For the text-containing cell, return its midpoint in (x, y) coordinate format. 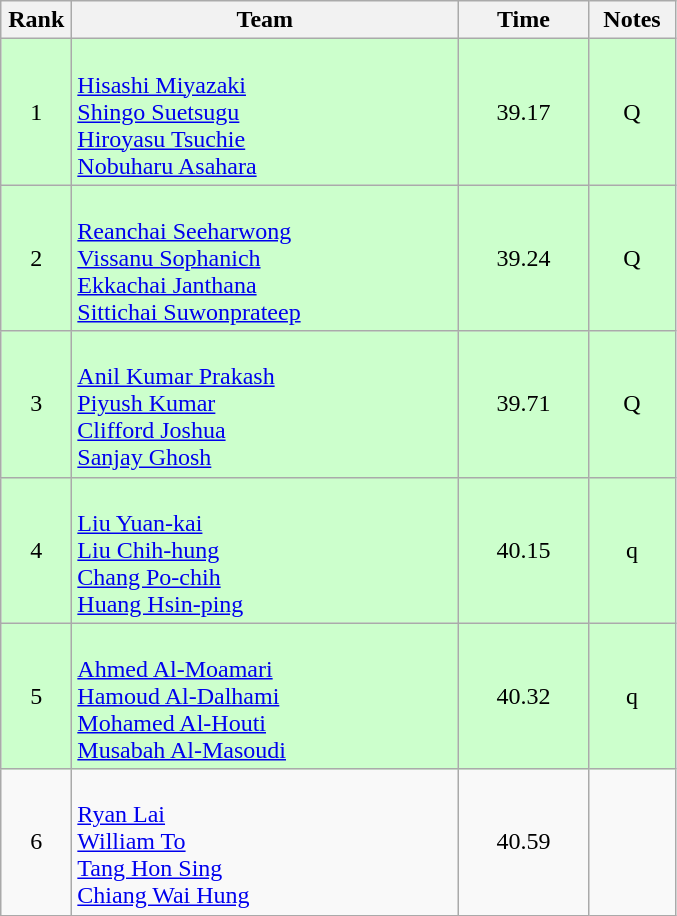
39.17 (524, 112)
39.24 (524, 258)
40.15 (524, 550)
1 (36, 112)
Ahmed Al-MoamariHamoud Al-DalhamiMohamed Al-HoutiMusabah Al-Masoudi (265, 696)
Ryan LaiWilliam ToTang Hon SingChiang Wai Hung (265, 842)
Liu Yuan-kaiLiu Chih-hungChang Po-chihHuang Hsin-ping (265, 550)
Notes (632, 20)
Team (265, 20)
5 (36, 696)
40.59 (524, 842)
Anil Kumar PrakashPiyush KumarClifford JoshuaSanjay Ghosh (265, 404)
39.71 (524, 404)
2 (36, 258)
40.32 (524, 696)
Time (524, 20)
6 (36, 842)
Rank (36, 20)
Hisashi MiyazakiShingo SuetsuguHiroyasu TsuchieNobuharu Asahara (265, 112)
3 (36, 404)
Reanchai SeeharwongVissanu SophanichEkkachai JanthanaSittichai Suwonprateep (265, 258)
4 (36, 550)
